Pinpoint the cell where the given text exists, returning its [X, Y] midpoint coordinate. 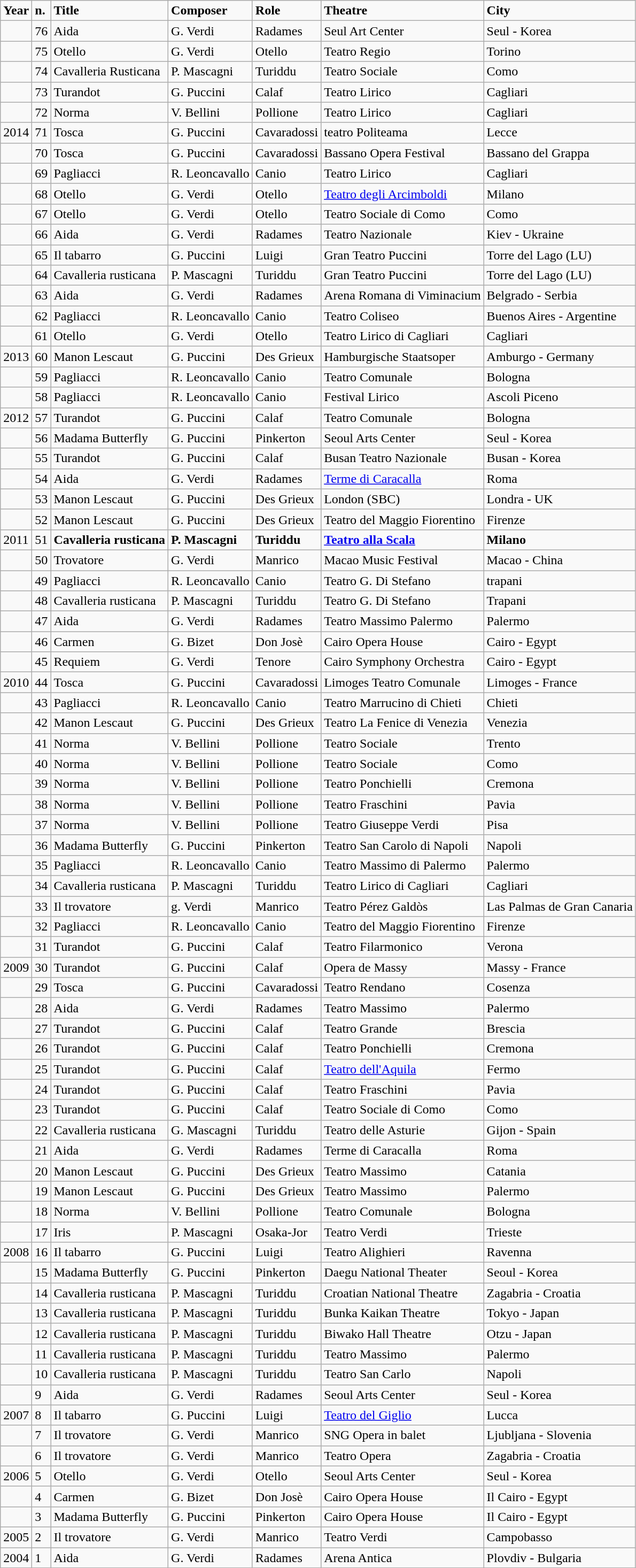
66 [42, 234]
12 [42, 1334]
59 [42, 377]
Arena Antica [402, 1558]
Iris [110, 1232]
25 [42, 1069]
Kiev - Ukraine [560, 234]
46 [42, 642]
Belgrado - Serbia [560, 296]
61 [42, 336]
31 [42, 947]
Cairo Symphony Orchestra [402, 662]
Arena Romana di Viminacium [402, 296]
17 [42, 1232]
Otzu - Japan [560, 1334]
Trieste [560, 1232]
2 [42, 1537]
16 [42, 1252]
Teatro Nazionale [402, 234]
11 [42, 1354]
40 [42, 764]
Teatro Pérez Galdòs [402, 906]
Title [110, 11]
Busan Teatro Nazionale [402, 458]
Catania [560, 1171]
Teatro Marrucino di Chieti [402, 703]
Buenos Aires - Argentine [560, 316]
41 [42, 743]
21 [42, 1150]
57 [42, 418]
24 [42, 1089]
Tenore [286, 662]
Cavalleria Rusticana [110, 72]
Teatro San Carlo [402, 1374]
42 [42, 723]
68 [42, 194]
39 [42, 784]
Bassano Opera Festival [402, 153]
14 [42, 1293]
37 [42, 825]
Macao Music Festival [402, 560]
45 [42, 662]
65 [42, 255]
Teatro Coliseo [402, 316]
60 [42, 357]
Tokyo - Japan [560, 1313]
Year [16, 11]
9 [42, 1395]
trapani [560, 580]
Gijon - Spain [560, 1130]
30 [42, 967]
Ljubljana - Slovenia [560, 1435]
49 [42, 580]
48 [42, 601]
64 [42, 275]
Teatro San Carolo di Napoli [402, 845]
4 [42, 1496]
Fermo [560, 1069]
74 [42, 72]
Hamburgische Staatsoper [402, 357]
Teatro Opera [402, 1456]
Campobasso [560, 1537]
Teatro degli Arcimboldi [402, 194]
23 [42, 1110]
43 [42, 703]
Torino [560, 51]
19 [42, 1191]
Croatian National Theatre [402, 1293]
56 [42, 438]
Teatro Grande [402, 1028]
20 [42, 1171]
SNG Opera in balet [402, 1435]
52 [42, 519]
44 [42, 682]
Lecce [560, 133]
Teatro Regio [402, 51]
2014 [16, 133]
City [560, 11]
53 [42, 499]
67 [42, 214]
Teatro Massimo di Palermo [402, 865]
Limoges - France [560, 682]
35 [42, 865]
Trapani [560, 601]
75 [42, 51]
Macao - China [560, 560]
47 [42, 621]
Brescia [560, 1028]
Theatre [402, 11]
Opera de Massy [402, 967]
Trovatore [110, 560]
50 [42, 560]
73 [42, 92]
63 [42, 296]
6 [42, 1456]
10 [42, 1374]
Massy - France [560, 967]
2006 [16, 1476]
Teatro alla Scala [402, 540]
Cosenza [560, 988]
Pisa [560, 825]
Role [286, 11]
2011 [16, 540]
34 [42, 886]
2009 [16, 967]
2004 [16, 1558]
Teatro Massimo Palermo [402, 621]
15 [42, 1273]
London (SBC) [402, 499]
54 [42, 479]
Composer [211, 11]
Lucca [560, 1415]
Chieti [560, 703]
28 [42, 1008]
18 [42, 1211]
Teatro dell'Aquila [402, 1069]
Bassano del Grappa [560, 153]
22 [42, 1130]
Plovdiv - Bulgaria [560, 1558]
69 [42, 173]
Amburgo - Germany [560, 357]
Teatro La Fenice di Venezia [402, 723]
g. Verdi [211, 906]
29 [42, 988]
Venezia [560, 723]
Las Palmas de Gran Canaria [560, 906]
Biwako Hall Theatre [402, 1334]
2010 [16, 682]
Daegu National Theater [402, 1273]
G. Mascagni [211, 1130]
Requiem [110, 662]
Limoges Teatro Comunale [402, 682]
3 [42, 1517]
2005 [16, 1537]
36 [42, 845]
13 [42, 1313]
8 [42, 1415]
Seoul - Korea [560, 1273]
Teatro delle Asturie [402, 1130]
58 [42, 397]
38 [42, 804]
Festival Lirico [402, 397]
72 [42, 112]
51 [42, 540]
71 [42, 133]
2008 [16, 1252]
26 [42, 1049]
2007 [16, 1415]
5 [42, 1476]
7 [42, 1435]
1 [42, 1558]
Trento [560, 743]
Teatro Rendano [402, 988]
2013 [16, 357]
Osaka-Jor [286, 1232]
Ravenna [560, 1252]
76 [42, 31]
teatro Politeama [402, 133]
Seul Art Center [402, 31]
Londra - UK [560, 499]
n. [42, 11]
55 [42, 458]
70 [42, 153]
33 [42, 906]
Teatro Giuseppe Verdi [402, 825]
Teatro Filarmonico [402, 947]
Teatro del Giglio [402, 1415]
Bunka Kaikan Theatre [402, 1313]
27 [42, 1028]
Ascoli Piceno [560, 397]
2012 [16, 418]
62 [42, 316]
32 [42, 927]
Busan - Korea [560, 458]
Verona [560, 947]
Teatro Alighieri [402, 1252]
